Scan for the cell matching the given text and deliver its (x, y) coordinate at center. 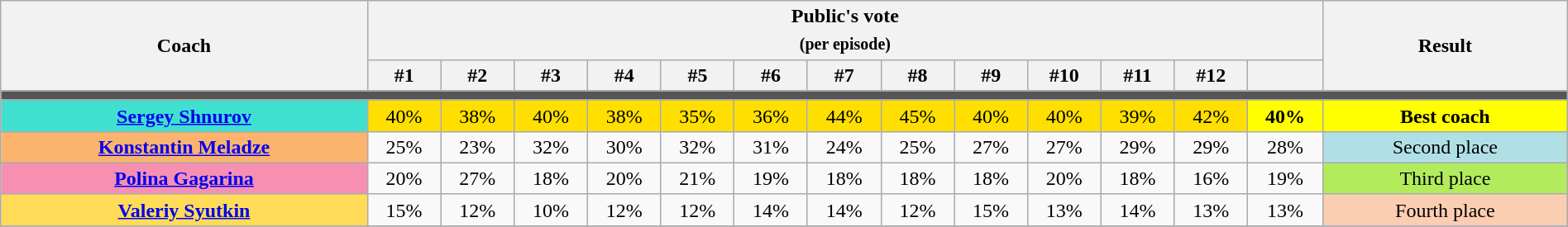
#6 (771, 75)
31% (771, 147)
#8 (918, 75)
45% (918, 116)
36% (771, 116)
#5 (698, 75)
#4 (624, 75)
#11 (1138, 75)
#7 (844, 75)
Coach (184, 46)
Third place (1445, 178)
23% (478, 147)
Fourth place (1445, 210)
Public's vote(per episode) (845, 30)
42% (1211, 116)
#3 (551, 75)
#12 (1211, 75)
Polina Gagarina (184, 178)
Best coach (1445, 116)
30% (624, 147)
#9 (991, 75)
24% (844, 147)
28% (1285, 147)
39% (1138, 116)
44% (844, 116)
#10 (1064, 75)
Konstantin Meladze (184, 147)
Result (1445, 46)
Sergey Shnurov (184, 116)
Valeriy Syutkin (184, 210)
21% (698, 178)
#2 (478, 75)
Second place (1445, 147)
10% (551, 210)
35% (698, 116)
16% (1211, 178)
#1 (404, 75)
